Find where the given text appears and provide that cell's center as (X, Y) coordinate. 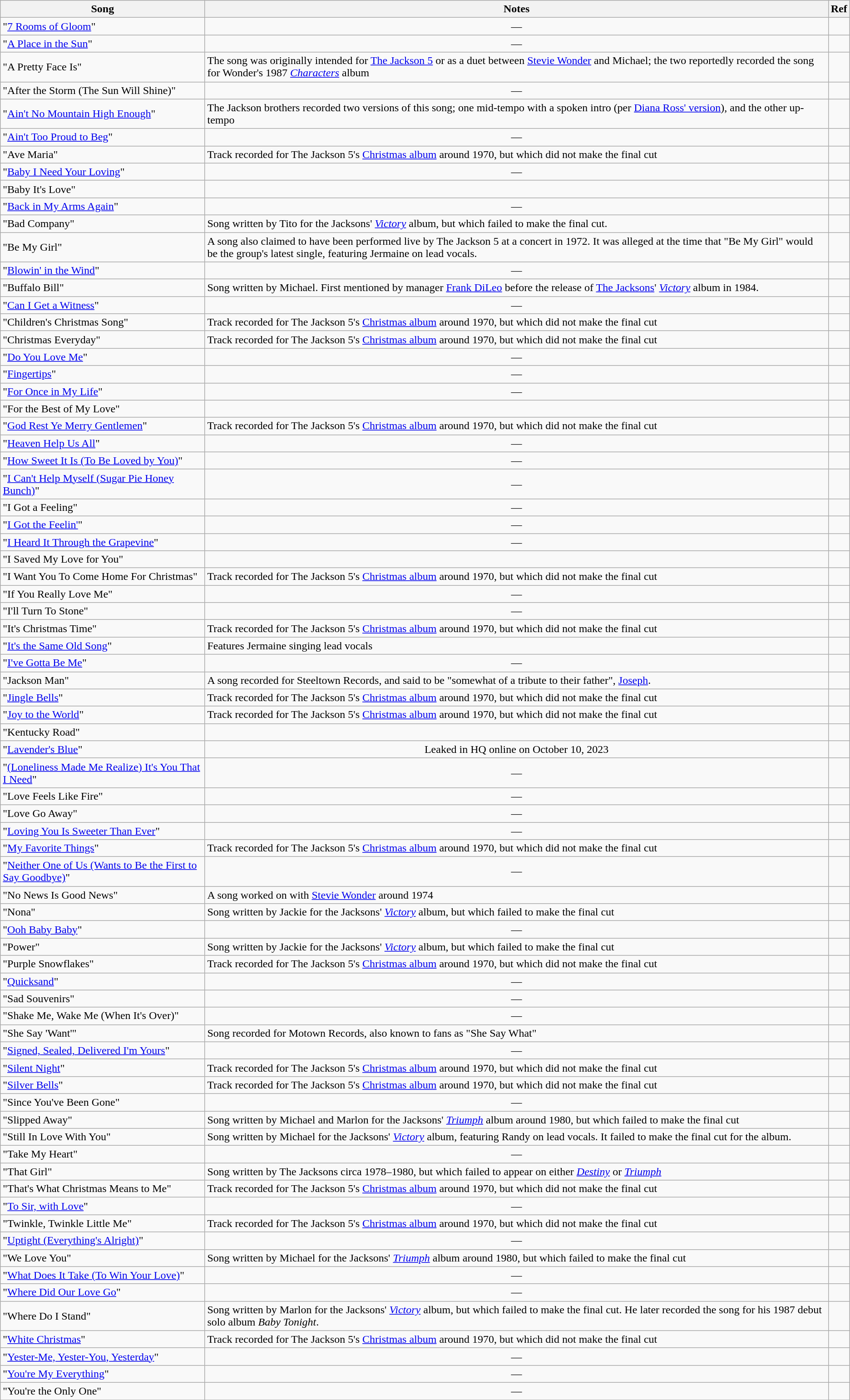
"Buffalo Bill" (103, 288)
"Take My Heart" (103, 1154)
Ref (839, 9)
"I Can't Help Myself (Sugar Pie Honey Bunch)" (103, 484)
"Nona" (103, 912)
"Where Do I Stand" (103, 1316)
"We Love You" (103, 1258)
"Ain't Too Proud to Beg" (103, 137)
"I Saved My Love for You" (103, 559)
A song recorded for Steeltown Records, and said to be "somewhat of a tribute to their father", Joseph. (517, 680)
"What Does It Take (To Win Your Love)" (103, 1275)
"Quicksand" (103, 981)
"7 Rooms of Gloom" (103, 26)
"I Got a Feeling" (103, 507)
"Silver Bells" (103, 1085)
"Jingle Bells" (103, 698)
"Ooh Baby Baby" (103, 930)
"Slipped Away" (103, 1119)
"Sad Souvenirs" (103, 999)
"(Loneliness Made Me Realize) It's You That I Need" (103, 773)
"Twinkle, Twinkle Little Me" (103, 1223)
"A Place in the Sun" (103, 44)
"Kentucky Road" (103, 732)
Song written by Michael. First mentioned by manager Frank DiLeo before the release of The Jacksons' Victory album in 1984. (517, 288)
"My Favorite Things" (103, 848)
"Bad Company" (103, 223)
Song recorded for Motown Records, also known to fans as "She Say What" (517, 1033)
"Baby It's Love" (103, 189)
"For Once in My Life" (103, 391)
"Love Go Away" (103, 813)
"I Want You To Come Home For Christmas" (103, 577)
"How Sweet It Is (To Be Loved by You)" (103, 460)
"You're My Everything" (103, 1374)
"Fingertips" (103, 374)
"Purple Snowflakes" (103, 964)
"It's Christmas Time" (103, 628)
"If You Really Love Me" (103, 594)
Notes (517, 9)
Song (103, 9)
"Where Did Our Love Go" (103, 1292)
"White Christmas" (103, 1339)
"Heaven Help Us All" (103, 443)
"You're the Only One" (103, 1391)
"Do You Love Me" (103, 357)
"Jackson Man" (103, 680)
The Jackson brothers recorded two versions of this song; one mid-tempo with a spoken intro (per Diana Ross' version), and the other up-tempo (517, 114)
"Joy to the World" (103, 715)
"Lavender's Blue" (103, 749)
"I've Gotta Be Me" (103, 663)
"Power" (103, 947)
"Since You've Been Gone" (103, 1102)
"Blowin' in the Wind" (103, 271)
"Christmas Everyday" (103, 340)
"That Girl" (103, 1172)
"Ave Maria" (103, 154)
A song worked on with Stevie Wonder around 1974 (517, 895)
Song written by The Jacksons circa 1978–1980, but which failed to appear on either Destiny or Triumph (517, 1172)
"I Heard It Through the Grapevine" (103, 542)
"Back in My Arms Again" (103, 206)
Song written by Tito for the Jacksons' Victory album, but which failed to make the final cut. (517, 223)
"Signed, Sealed, Delivered I'm Yours" (103, 1050)
"It's the Same Old Song" (103, 646)
Song written by Michael and Marlon for the Jacksons' Triumph album around 1980, but which failed to make the final cut (517, 1119)
"That's What Christmas Means to Me" (103, 1189)
"Be My Girl" (103, 247)
"God Rest Ye Merry Gentlemen" (103, 426)
"Uptight (Everything's Alright)" (103, 1241)
Song written by Michael for the Jacksons' Triumph album around 1980, but which failed to make the final cut (517, 1258)
"Love Feels Like Fire" (103, 796)
Features Jermaine singing lead vocals (517, 646)
"Loving You Is Sweeter Than Ever" (103, 831)
"Ain't No Mountain High Enough" (103, 114)
"Shake Me, Wake Me (When It's Over)" (103, 1016)
"I Got the Feelin'" (103, 524)
"Baby I Need Your Loving" (103, 172)
"She Say 'Want'" (103, 1033)
"A Pretty Face Is" (103, 67)
Leaked in HQ online on October 10, 2023 (517, 749)
"Neither One of Us (Wants to Be the First to Say Goodbye)" (103, 872)
"I'll Turn To Stone" (103, 611)
"Can I Get a Witness" (103, 305)
Song written by Michael for the Jacksons' Victory album, featuring Randy on lead vocals. It failed to make the final cut for the album. (517, 1137)
"For the Best of My Love" (103, 409)
"Yester-Me, Yester-You, Yesterday" (103, 1356)
"Silent Night" (103, 1068)
"To Sir, with Love" (103, 1206)
"Still In Love With You" (103, 1137)
"No News Is Good News" (103, 895)
"After the Storm (The Sun Will Shine)" (103, 90)
"Children's Christmas Song" (103, 322)
